For the text-containing cell, return its midpoint in [x, y] coordinate format. 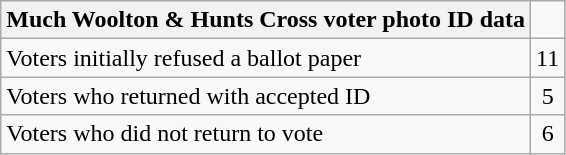
6 [548, 134]
5 [548, 96]
Much Woolton & Hunts Cross voter photo ID data [266, 20]
Voters who did not return to vote [266, 134]
Voters who returned with accepted ID [266, 96]
11 [548, 58]
Voters initially refused a ballot paper [266, 58]
